Extract the (X, Y) coordinate from the center of the cell holding the provided text.  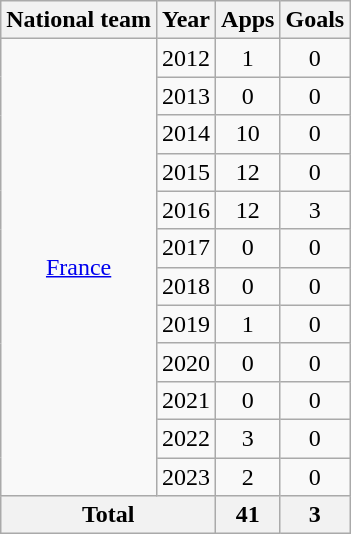
2018 (186, 286)
2022 (186, 438)
2019 (186, 324)
National team (79, 20)
2012 (186, 58)
2021 (186, 400)
2014 (186, 134)
2 (248, 477)
2020 (186, 362)
2016 (186, 210)
41 (248, 515)
Apps (248, 20)
2017 (186, 248)
Year (186, 20)
2015 (186, 172)
2023 (186, 477)
Goals (315, 20)
2013 (186, 96)
Total (108, 515)
France (79, 268)
10 (248, 134)
